For the text-containing cell, return its midpoint in (x, y) coordinate format. 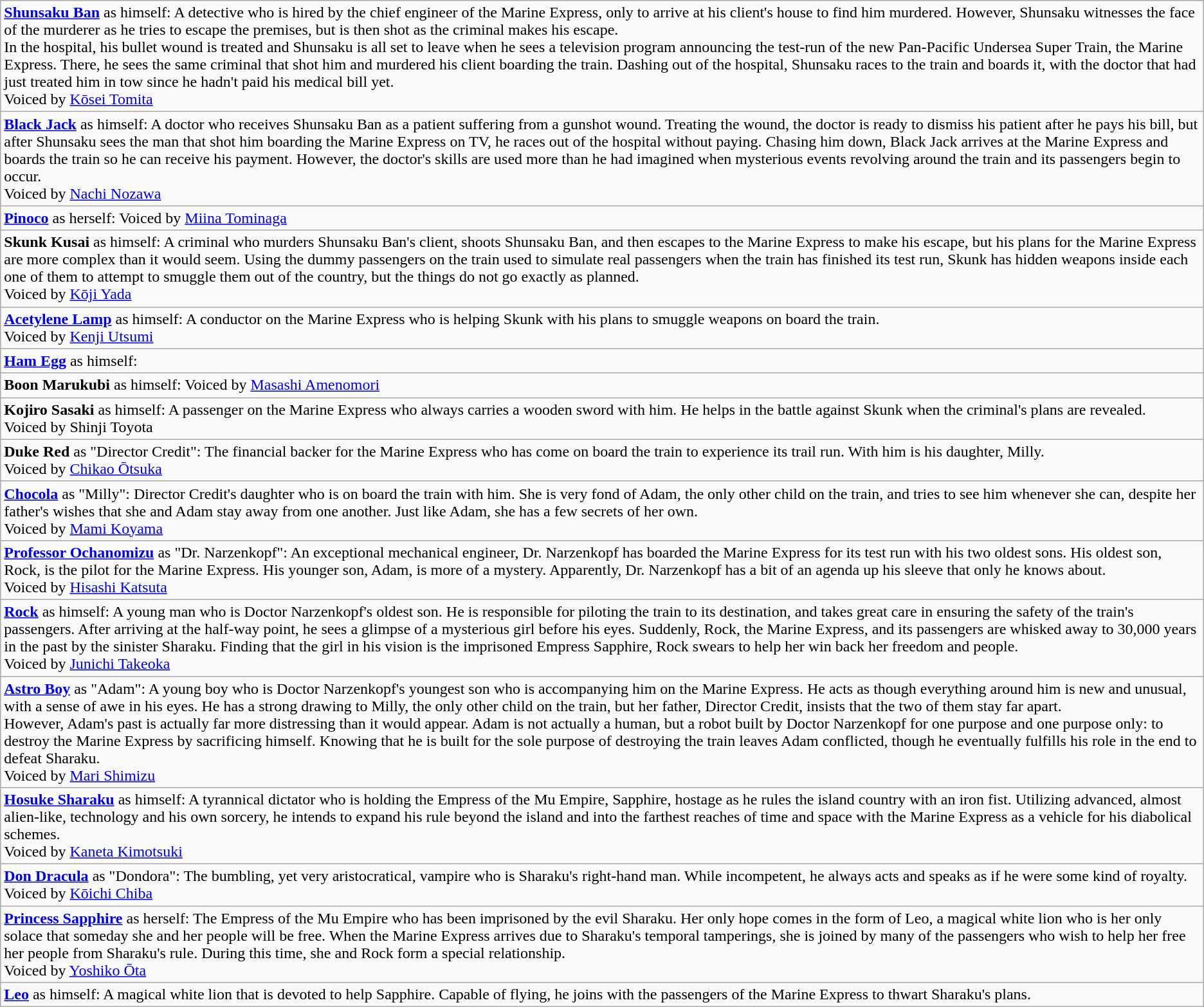
Pinoco as herself: Voiced by Miina Tominaga (602, 218)
Boon Marukubi as himself: Voiced by Masashi Amenomori (602, 385)
Ham Egg as himself: (602, 361)
